Scan for the cell matching the given text and deliver its [X, Y] coordinate at center. 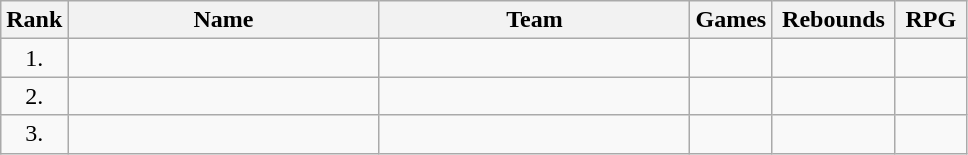
Games [731, 20]
1. [34, 58]
RPG [930, 20]
2. [34, 96]
Rebounds [834, 20]
3. [34, 134]
Team [534, 20]
Name [224, 20]
Rank [34, 20]
